Pinpoint the cell where the given text exists, returning its (x, y) midpoint coordinate. 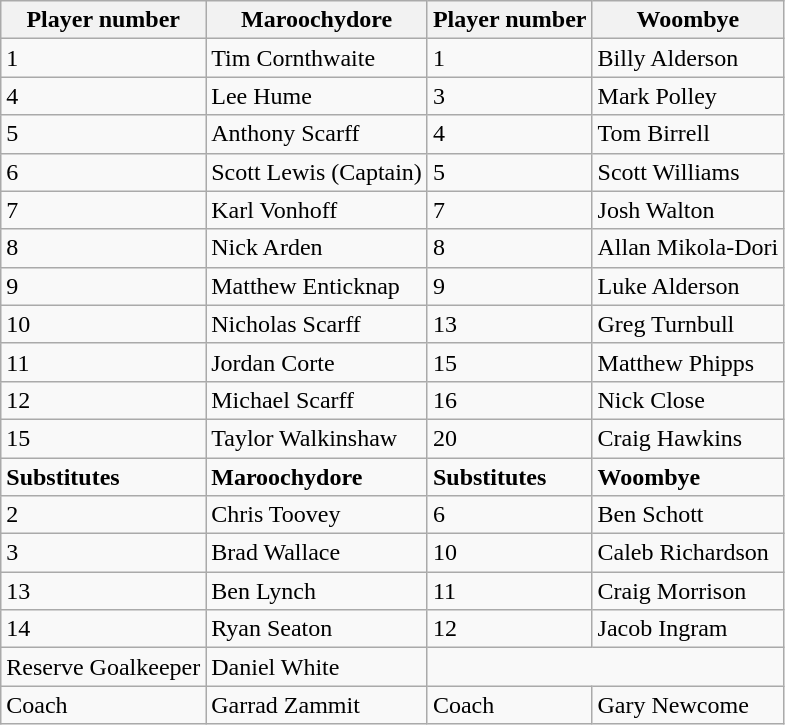
Matthew Phipps (688, 362)
Chris Toovey (317, 515)
Mark Polley (688, 96)
Karl Vonhoff (317, 210)
Matthew Enticknap (317, 286)
Michael Scarff (317, 400)
Anthony Scarff (317, 134)
16 (510, 400)
Nick Close (688, 400)
Jordan Corte (317, 362)
Craig Morrison (688, 591)
Nicholas Scarff (317, 324)
Allan Mikola-Dori (688, 248)
Gary Newcome (688, 705)
Luke Alderson (688, 286)
Lee Hume (317, 96)
Scott Williams (688, 172)
Ryan Seaton (317, 629)
2 (104, 515)
Jacob Ingram (688, 629)
Tim Cornthwaite (317, 58)
Reserve Goalkeeper (104, 667)
Josh Walton (688, 210)
Nick Arden (317, 248)
20 (510, 438)
Craig Hawkins (688, 438)
14 (104, 629)
Ben Lynch (317, 591)
Ben Schott (688, 515)
Taylor Walkinshaw (317, 438)
Daniel White (317, 667)
Scott Lewis (Captain) (317, 172)
Brad Wallace (317, 553)
Garrad Zammit (317, 705)
Tom Birrell (688, 134)
Caleb Richardson (688, 553)
Greg Turnbull (688, 324)
Billy Alderson (688, 58)
